Return the [X, Y] coordinate for the center point of the cell that contains the specified text.  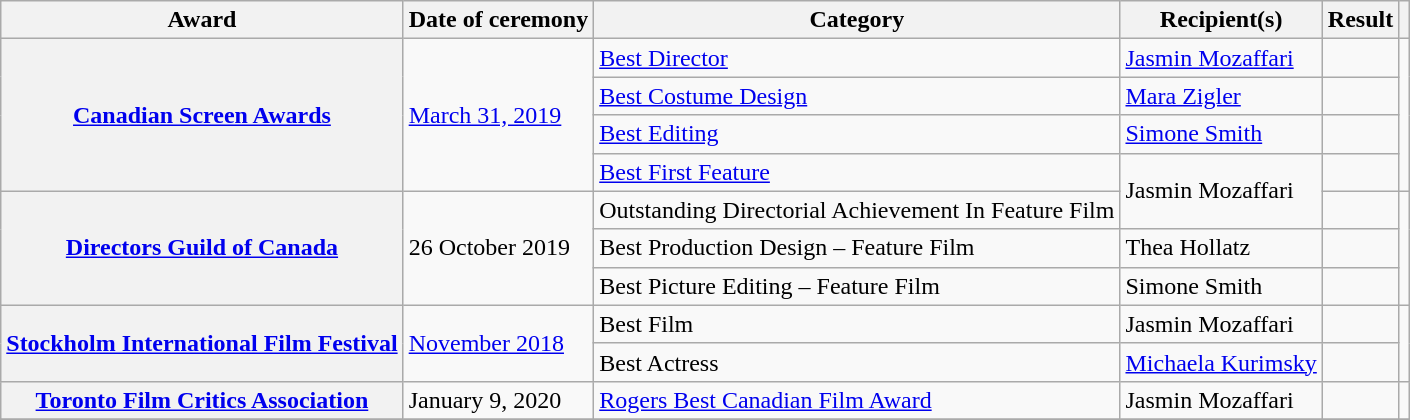
Best Production Design – Feature Film [857, 248]
November 2018 [498, 343]
March 31, 2019 [498, 115]
Recipient(s) [1221, 20]
Result [1360, 20]
Best Actress [857, 362]
Canadian Screen Awards [202, 115]
Best Director [857, 58]
Mara Zigler [1221, 96]
Best Film [857, 324]
Thea Hollatz [1221, 248]
Best Picture Editing – Feature Film [857, 286]
January 9, 2020 [498, 400]
Best Costume Design [857, 96]
Date of ceremony [498, 20]
Best First Feature [857, 172]
Best Editing [857, 134]
Award [202, 20]
Toronto Film Critics Association [202, 400]
26 October 2019 [498, 248]
Category [857, 20]
Rogers Best Canadian Film Award [857, 400]
Michaela Kurimsky [1221, 362]
Directors Guild of Canada [202, 248]
Stockholm International Film Festival [202, 343]
Outstanding Directorial Achievement In Feature Film [857, 210]
